For the text-containing cell, return its midpoint in [x, y] coordinate format. 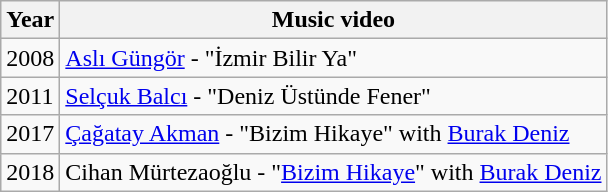
Çağatay Akman - "Bizim Hikaye" with Burak Deniz [334, 134]
2017 [30, 134]
Selçuk Balcı - "Deniz Üstünde Fener" [334, 96]
2008 [30, 58]
Year [30, 20]
2018 [30, 172]
Music video [334, 20]
2011 [30, 96]
Cihan Mürtezaoğlu - "Bizim Hikaye" with Burak Deniz [334, 172]
Aslı Güngör - "İzmir Bilir Ya" [334, 58]
